Search for the cell housing the specified text and yield its [x, y] center coordinate. 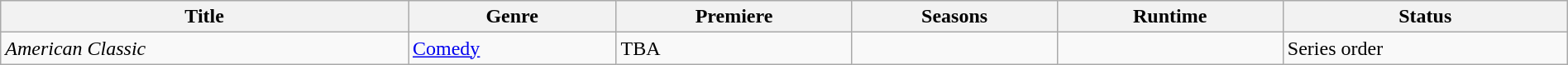
TBA [734, 48]
Title [205, 17]
Comedy [513, 48]
Premiere [734, 17]
Status [1425, 17]
Series order [1425, 48]
Runtime [1169, 17]
American Classic [205, 48]
Genre [513, 17]
Seasons [954, 17]
